Capture the cell that displays the provided text and extract its (x, y) central coordinate. 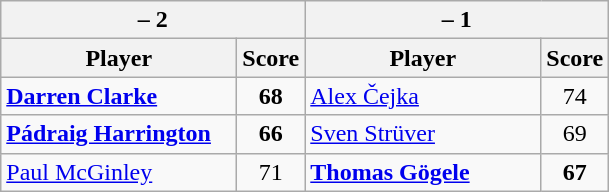
– 1 (457, 20)
Thomas Gögele (423, 172)
Paul McGinley (119, 172)
67 (575, 172)
66 (271, 134)
– 2 (153, 20)
68 (271, 96)
Sven Strüver (423, 134)
69 (575, 134)
Darren Clarke (119, 96)
71 (271, 172)
Pádraig Harrington (119, 134)
74 (575, 96)
Alex Čejka (423, 96)
